Detect which cell encompasses the target text, then output its (x, y) center coordinate. 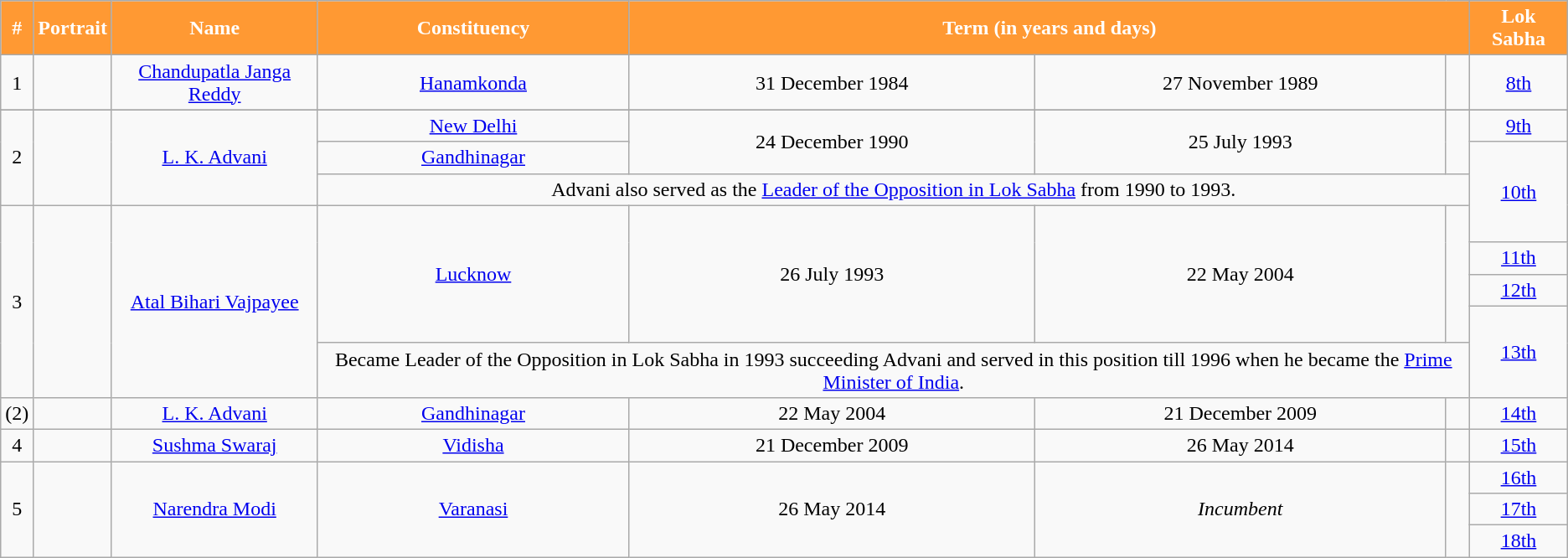
Sushma Swaraj (214, 445)
17th (1519, 509)
12th (1519, 290)
Varanasi (473, 509)
8th (1519, 82)
4 (17, 445)
25 July 1993 (1240, 142)
10th (1519, 192)
Chandupatla Janga Reddy (214, 82)
1 (17, 82)
Narendra Modi (214, 509)
(2) (17, 413)
Atal Bihari Vajpayee (214, 302)
13th (1519, 352)
Advani also served as the Leader of the Opposition in Lok Sabha from 1990 to 1993. (894, 189)
New Delhi (473, 126)
16th (1519, 477)
Term (in years and days) (1050, 28)
# (17, 28)
9th (1519, 126)
Name (214, 28)
26 July 1993 (832, 274)
27 November 1989 (1240, 82)
24 December 1990 (832, 142)
Lucknow (473, 274)
11th (1519, 258)
3 (17, 302)
Incumbent (1240, 509)
Lok Sabha (1519, 28)
5 (17, 509)
14th (1519, 413)
18th (1519, 541)
31 December 1984 (832, 82)
2 (17, 158)
Vidisha (473, 445)
Hanamkonda (473, 82)
15th (1519, 445)
Portrait (73, 28)
Constituency (473, 28)
